Extract the (x, y) coordinate from the center of the cell holding the provided text.  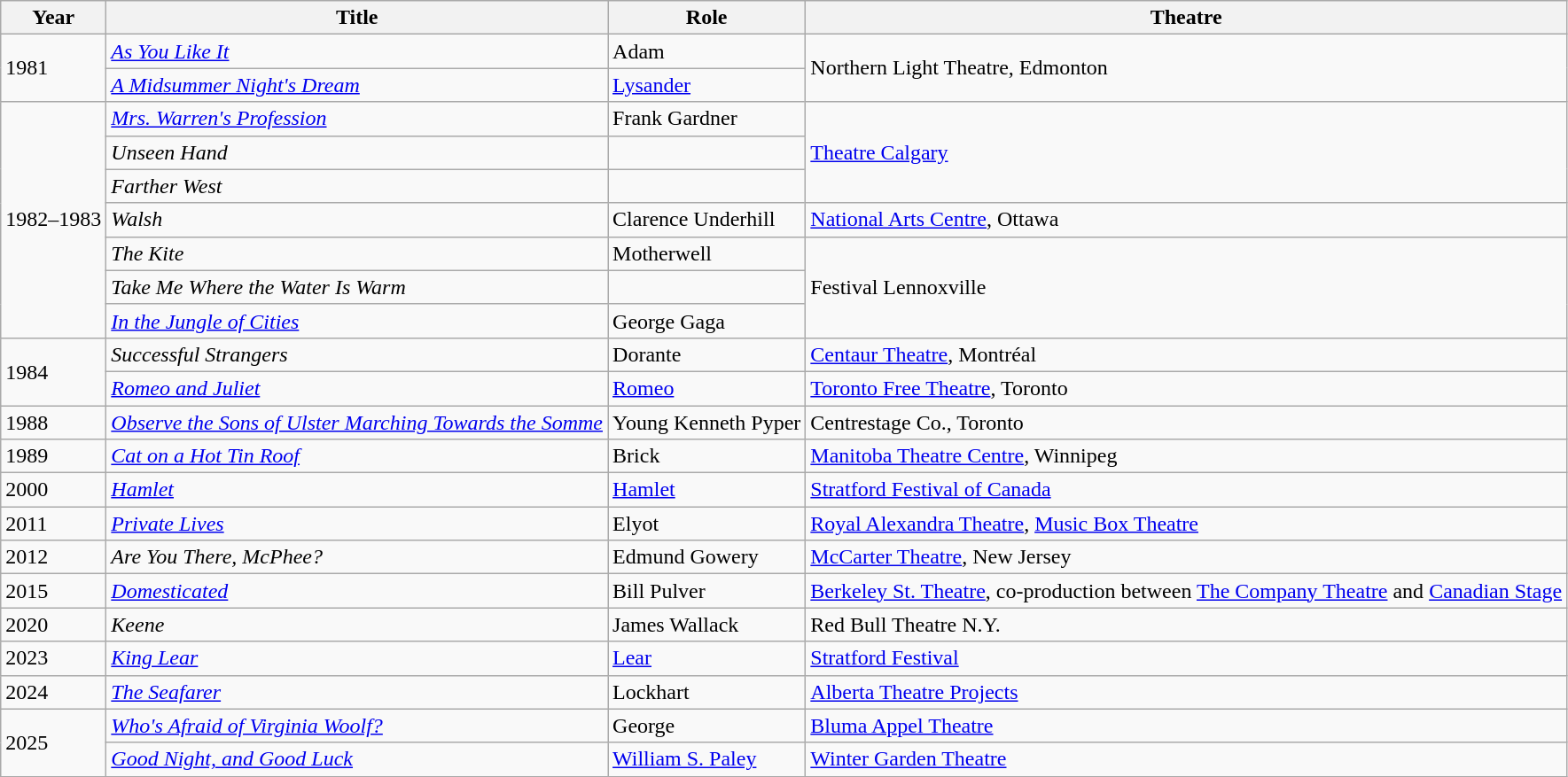
Young Kenneth Pyper (707, 423)
A Midsummer Night's Dream (357, 85)
King Lear (357, 658)
Good Night, and Good Luck (357, 759)
2011 (53, 524)
McCarter Theatre, New Jersey (1186, 557)
Theatre Calgary (1186, 152)
Title (357, 18)
2012 (53, 557)
The Kite (357, 253)
1984 (53, 371)
George Gaga (707, 321)
Lysander (707, 85)
The Seafarer (357, 692)
Motherwell (707, 253)
Romeo (707, 388)
Frank Gardner (707, 119)
Festival Lennoxville (1186, 287)
Royal Alexandra Theatre, Music Box Theatre (1186, 524)
William S. Paley (707, 759)
Edmund Gowery (707, 557)
Mrs. Warren's Profession (357, 119)
Manitoba Theatre Centre, Winnipeg (1186, 456)
Bill Pulver (707, 591)
Brick (707, 456)
Stratford Festival (1186, 658)
Berkeley St. Theatre, co-production between The Company Theatre and Canadian Stage (1186, 591)
Cat on a Hot Tin Roof (357, 456)
Keene (357, 625)
1988 (53, 423)
2015 (53, 591)
Centaur Theatre, Montréal (1186, 354)
1981 (53, 68)
Bluma Appel Theatre (1186, 726)
Theatre (1186, 18)
National Arts Centre, Ottawa (1186, 220)
Who's Afraid of Virginia Woolf? (357, 726)
1982–1983 (53, 220)
Take Me Where the Water Is Warm (357, 287)
2000 (53, 490)
Walsh (357, 220)
Lear (707, 658)
James Wallack (707, 625)
Toronto Free Theatre, Toronto (1186, 388)
Alberta Theatre Projects (1186, 692)
In the Jungle of Cities (357, 321)
Adam (707, 51)
Are You There, McPhee? (357, 557)
Dorante (707, 354)
2024 (53, 692)
As You Like It (357, 51)
Private Lives (357, 524)
Domesticated (357, 591)
Clarence Underhill (707, 220)
Stratford Festival of Canada (1186, 490)
Centrestage Co., Toronto (1186, 423)
Unseen Hand (357, 152)
Red Bull Theatre N.Y. (1186, 625)
2020 (53, 625)
George (707, 726)
Farther West (357, 186)
Winter Garden Theatre (1186, 759)
2025 (53, 742)
Observe the Sons of Ulster Marching Towards the Somme (357, 423)
Year (53, 18)
Successful Strangers (357, 354)
1989 (53, 456)
Romeo and Juliet (357, 388)
Role (707, 18)
Northern Light Theatre, Edmonton (1186, 68)
2023 (53, 658)
Lockhart (707, 692)
Elyot (707, 524)
